Locate the cell with the specified text and output its [x, y] center coordinate. 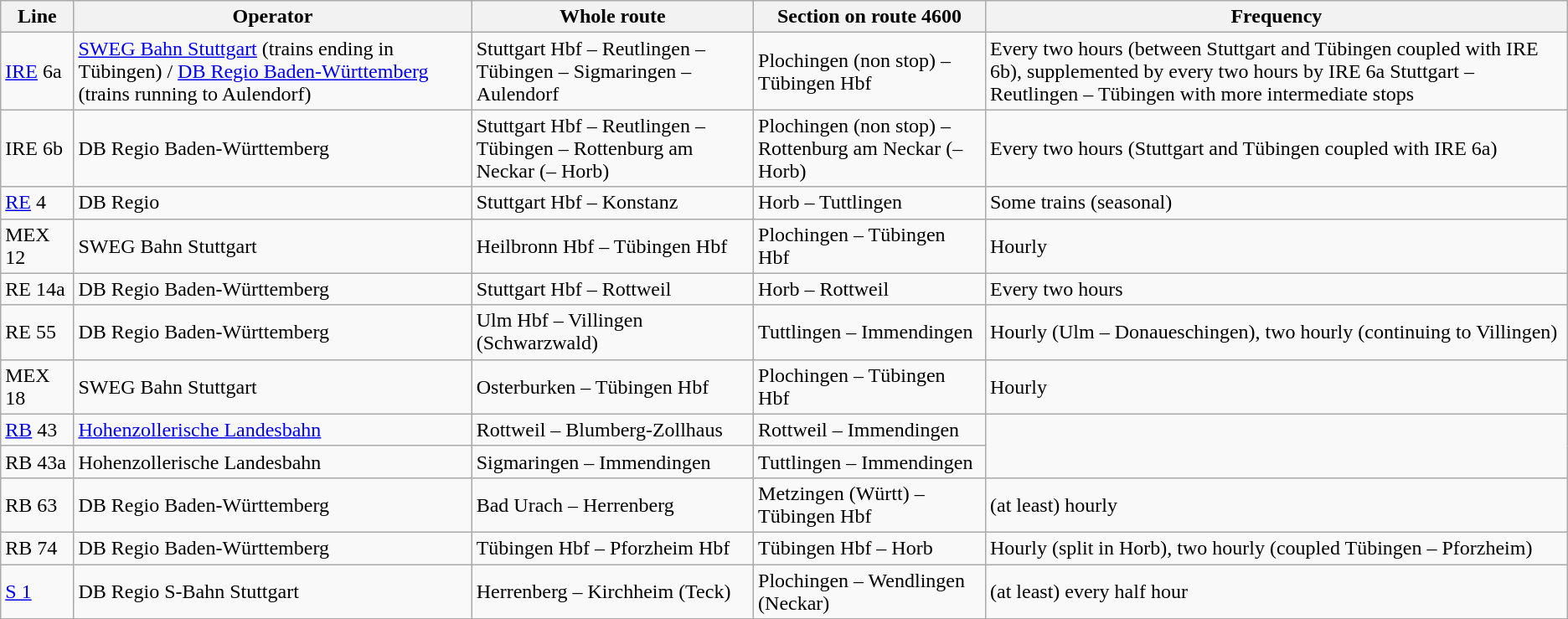
Horb – Rottweil [869, 289]
RE 4 [37, 203]
DB Regio [273, 203]
Stuttgart Hbf – Reutlingen – Tübingen – Rottenburg am Neckar (– Horb) [612, 148]
Sigmaringen – Immendingen [612, 462]
Rottweil – Blumberg-Zollhaus [612, 430]
Hourly (Ulm – Donaueschingen), two hourly (continuing to Villingen) [1277, 332]
Every two hours [1277, 289]
Section on route 4600 [869, 17]
Ulm Hbf – Villingen (Schwarzwald) [612, 332]
Stuttgart Hbf – Konstanz [612, 203]
Some trains (seasonal) [1277, 203]
Plochingen – Wendlingen (Neckar) [869, 591]
Plochingen (non stop) – Tübingen Hbf [869, 71]
Every two hours (Stuttgart and Tübingen coupled with IRE 6a) [1277, 148]
Plochingen (non stop) – Rottenburg am Neckar (– Horb) [869, 148]
Osterburken – Tübingen Hbf [612, 387]
Rottweil – Immendingen [869, 430]
IRE 6a [37, 71]
S 1 [37, 591]
(at least) hourly [1277, 504]
(at least) every half hour [1277, 591]
RB 63 [37, 504]
Whole route [612, 17]
SWEG Bahn Stuttgart (trains ending in Tübingen) / DB Regio Baden-Württemberg (trains running to Aulendorf) [273, 71]
Tübingen Hbf – Pforzheim Hbf [612, 548]
Tübingen Hbf – Horb [869, 548]
IRE 6b [37, 148]
Metzingen (Württ) – Tübingen Hbf [869, 504]
RB 74 [37, 548]
Operator [273, 17]
Bad Urach – Herrenberg [612, 504]
DB Regio S-Bahn Stuttgart [273, 591]
RE 55 [37, 332]
Herrenberg – Kirchheim (Teck) [612, 591]
Hourly (split in Horb), two hourly (coupled Tübingen – Pforzheim) [1277, 548]
Stuttgart Hbf – Reutlingen – Tübingen – Sigmaringen – Aulendorf [612, 71]
RE 14a [37, 289]
Horb – Tuttlingen [869, 203]
MEX 18 [37, 387]
Stuttgart Hbf – Rottweil [612, 289]
Heilbronn Hbf – Tübingen Hbf [612, 246]
MEX 12 [37, 246]
Frequency [1277, 17]
Line [37, 17]
RB 43 [37, 430]
RB 43a [37, 462]
